From the cell containing the given text, extract its center point as (X, Y) coordinate. 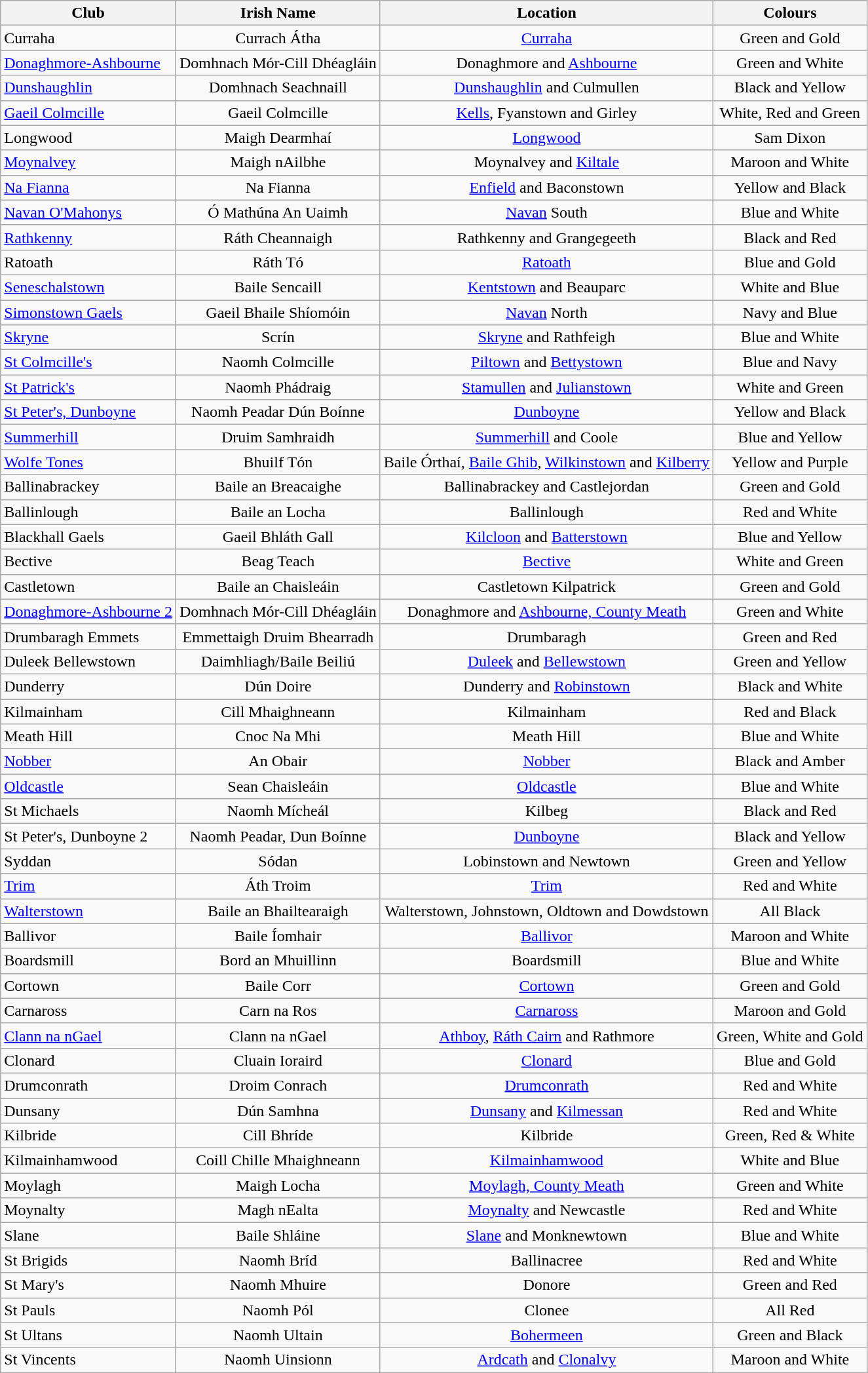
Duleek Bellewstown (88, 661)
Ardcath and Clonalvy (546, 1360)
Athboy, Ráth Cairn and Rathmore (546, 1035)
Dunshaughlin (88, 88)
Navy and Blue (790, 313)
Kells, Fyanstown and Girley (546, 113)
Navan O'Mahonys (88, 212)
Bhuilf Tón (278, 462)
Domhnach Seachnaill (278, 88)
Maigh nAilbhe (278, 163)
Rathkenny (88, 237)
Baile Íomhair (278, 936)
Naomh Uinsionn (278, 1360)
Baile an Chaisleáin (278, 587)
Club (88, 13)
Moynalvey (88, 163)
Walterstown, Johnstown, Oldtown and Dowdstown (546, 911)
Baile an Breacaighe (278, 487)
Cill Bhríde (278, 1136)
Baile Órthaí, Baile Ghib, Wilkinstown and Kilberry (546, 462)
Duleek and Bellewstown (546, 661)
Navan South (546, 212)
Rathkenny and Grangegeeth (546, 237)
Ballinabrackey and Castlejordan (546, 487)
St Peter's, Dunboyne (88, 412)
Áth Troim (278, 886)
Naomh Ultain (278, 1335)
Baile an Locha (278, 512)
Currach Átha (278, 38)
Moylagh (88, 1186)
Clonee (546, 1310)
Gaeil Bhaile Shíomóin (278, 313)
Castletown (88, 587)
Naomh Mhuire (278, 1285)
All Black (790, 911)
Green, Red & White (790, 1136)
Summerhill and Coole (546, 437)
Gaeil Bhláth Gall (278, 537)
Baile Corr (278, 986)
All Red (790, 1310)
Carn na Ros (278, 1011)
Baile an Bhailtearaigh (278, 911)
Black and White (790, 686)
Summerhill (88, 437)
Naomh Peadar, Dun Boínne (278, 836)
Irish Name (278, 13)
St Colmcille's (88, 362)
Seneschalstown (88, 287)
St Mary's (88, 1285)
Ráth Tó (278, 262)
Naomh Colmcille (278, 362)
Moynalty and Newcastle (546, 1210)
Green and Black (790, 1335)
Slane (88, 1235)
Stamullen and Julianstown (546, 387)
Cill Mhaighneann (278, 711)
Navan North (546, 313)
Bord an Mhuillinn (278, 961)
Druim Samhraidh (278, 437)
Dún Samhna (278, 1111)
Skryne and Rathfeigh (546, 338)
Sódan (278, 861)
Baile Shláine (278, 1235)
Ó Mathúna An Uaimh (278, 212)
St Brigids (88, 1260)
Dunshaughlin and Culmullen (546, 88)
Naomh Mícheál (278, 811)
Lobinstown and Newtown (546, 861)
Wolfe Tones (88, 462)
Baile Sencaill (278, 287)
Walterstown (88, 911)
St Ultans (88, 1335)
Simonstown Gaels (88, 313)
St Patrick's (88, 387)
Naomh Bríd (278, 1260)
Dunsany (88, 1111)
Cnoc Na Mhi (278, 737)
Ráth Cheannaigh (278, 237)
Sean Chaisleáin (278, 786)
Droim Conrach (278, 1085)
Drumbaragh Emmets (88, 636)
Yellow and Purple (790, 462)
Blue and Navy (790, 362)
Colours (790, 13)
Donaghmore and Ashbourne, County Meath (546, 611)
Naomh Peadar Dún Boínne (278, 412)
Ballinabrackey (88, 487)
Maigh Dearmhaí (278, 138)
Moynalty (88, 1210)
Donaghmore and Ashbourne (546, 63)
Daimhliagh/Baile Beiliú (278, 661)
Bohermeen (546, 1335)
Moynalvey and Kiltale (546, 163)
St Michaels (88, 811)
Blackhall Gaels (88, 537)
Maroon and Gold (790, 1011)
St Peter's, Dunboyne 2 (88, 836)
Ballinacree (546, 1260)
Coill Chille Mhaighneann (278, 1161)
Skryne (88, 338)
Cluain Ioraird (278, 1060)
St Vincents (88, 1360)
Beag Teach (278, 562)
Dún Doire (278, 686)
Kilbeg (546, 811)
Castletown Kilpatrick (546, 587)
St Pauls (88, 1310)
Red and Black (790, 711)
Emmettaigh Druim Bhearradh (278, 636)
Syddan (88, 861)
Donaghmore-Ashbourne 2 (88, 611)
Location (546, 13)
Drumbaragh (546, 636)
Dunsany and Kilmessan (546, 1111)
Donore (546, 1285)
Piltown and Bettystown (546, 362)
Slane and Monknewtown (546, 1235)
Moylagh, County Meath (546, 1186)
Sam Dixon (790, 138)
Dunderry and Robinstown (546, 686)
Naomh Phádraig (278, 387)
Green, White and Gold (790, 1035)
Donaghmore-Ashbourne (88, 63)
Naomh Pól (278, 1310)
White, Red and Green (790, 113)
Kilcloon and Batterstown (546, 537)
An Obair (278, 762)
Magh nEalta (278, 1210)
Enfield and Baconstown (546, 187)
Maigh Locha (278, 1186)
Kentstown and Beauparc (546, 287)
Black and Amber (790, 762)
Dunderry (88, 686)
Scrín (278, 338)
